Determine the (x, y) coordinate at the center of the cell enclosing the given text.  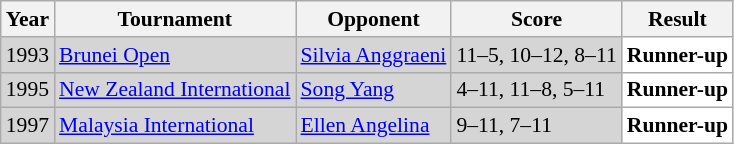
1997 (28, 126)
4–11, 11–8, 5–11 (536, 90)
New Zealand International (174, 90)
Brunei Open (174, 55)
9–11, 7–11 (536, 126)
1995 (28, 90)
Malaysia International (174, 126)
Ellen Angelina (374, 126)
11–5, 10–12, 8–11 (536, 55)
Silvia Anggraeni (374, 55)
Opponent (374, 19)
Score (536, 19)
Year (28, 19)
Tournament (174, 19)
Song Yang (374, 90)
Result (678, 19)
1993 (28, 55)
